Search for the cell housing the specified text and yield its (X, Y) center coordinate. 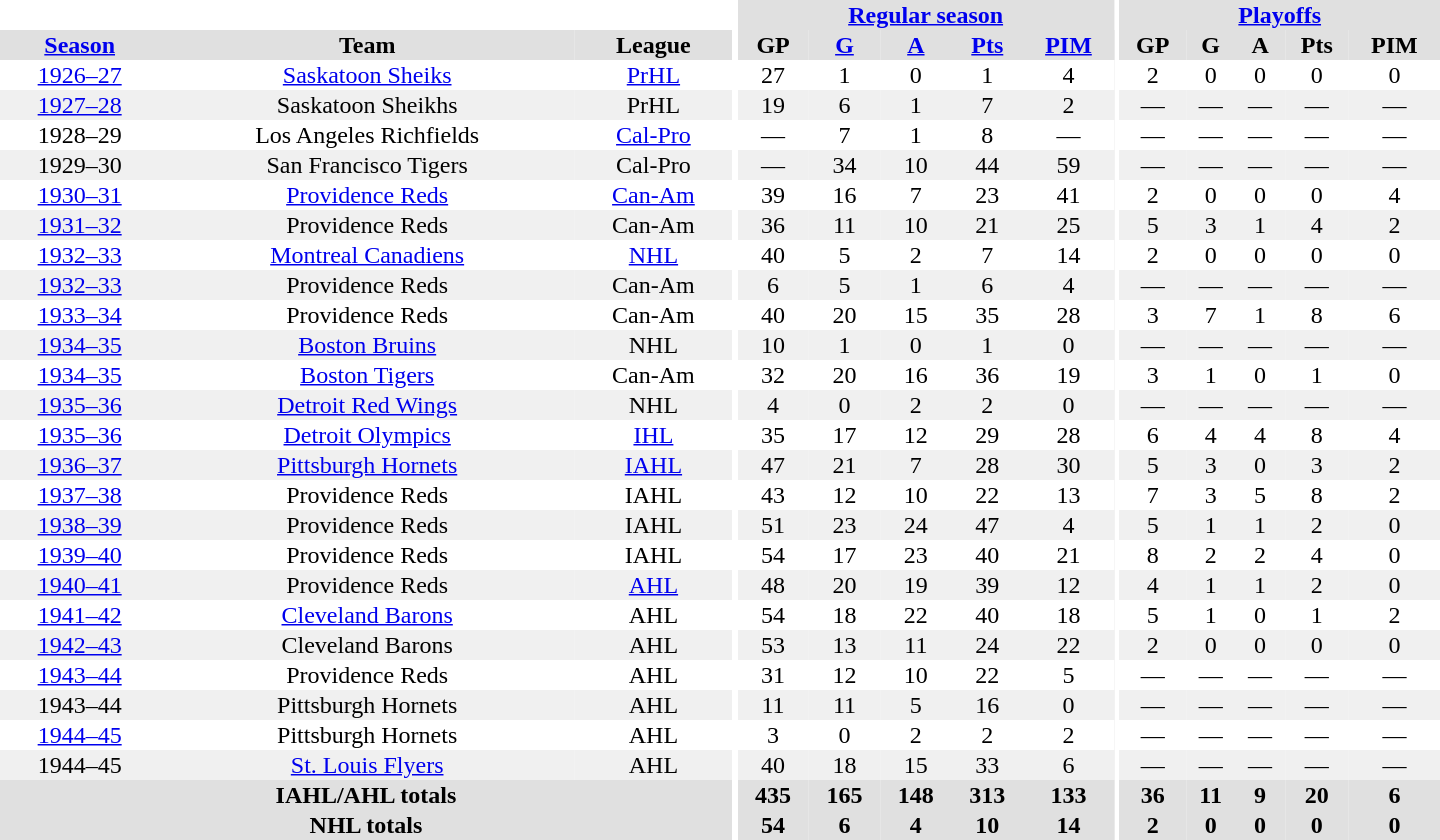
1938–39 (80, 525)
133 (1068, 795)
Season (80, 45)
IAHL/AHL totals (366, 795)
435 (772, 795)
1931–32 (80, 225)
51 (772, 525)
Boston Tigers (367, 375)
31 (772, 675)
1933–34 (80, 315)
1927–28 (80, 105)
Saskatoon Sheikhs (367, 105)
53 (772, 645)
San Francisco Tigers (367, 165)
1939–40 (80, 555)
43 (772, 495)
148 (916, 795)
313 (988, 795)
1941–42 (80, 615)
33 (988, 765)
Boston Bruins (367, 345)
Detroit Red Wings (367, 405)
Regular season (926, 15)
1928–29 (80, 135)
1926–27 (80, 75)
Montreal Canadiens (367, 255)
NHL totals (366, 825)
1942–43 (80, 645)
1936–37 (80, 465)
34 (844, 165)
1929–30 (80, 165)
Detroit Olympics (367, 435)
41 (1068, 195)
Playoffs (1280, 15)
IHL (654, 435)
29 (988, 435)
44 (988, 165)
48 (772, 585)
27 (772, 75)
Team (367, 45)
32 (772, 375)
165 (844, 795)
League (654, 45)
1940–41 (80, 585)
Los Angeles Richfields (367, 135)
30 (1068, 465)
1930–31 (80, 195)
25 (1068, 225)
59 (1068, 165)
St. Louis Flyers (367, 765)
Saskatoon Sheiks (367, 75)
9 (1260, 795)
1937–38 (80, 495)
